Detect which cell encompasses the target text, then output its (x, y) center coordinate. 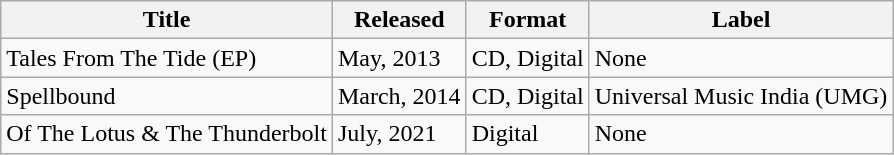
Tales From The Tide (EP) (167, 58)
May, 2013 (399, 58)
Released (399, 20)
Title (167, 20)
July, 2021 (399, 134)
March, 2014 (399, 96)
Of The Lotus & The Thunderbolt (167, 134)
Label (741, 20)
Format (528, 20)
Spellbound (167, 96)
Universal Music India (UMG) (741, 96)
Digital (528, 134)
